Identify which cell holds the provided text, then report its (x, y) central coordinate. 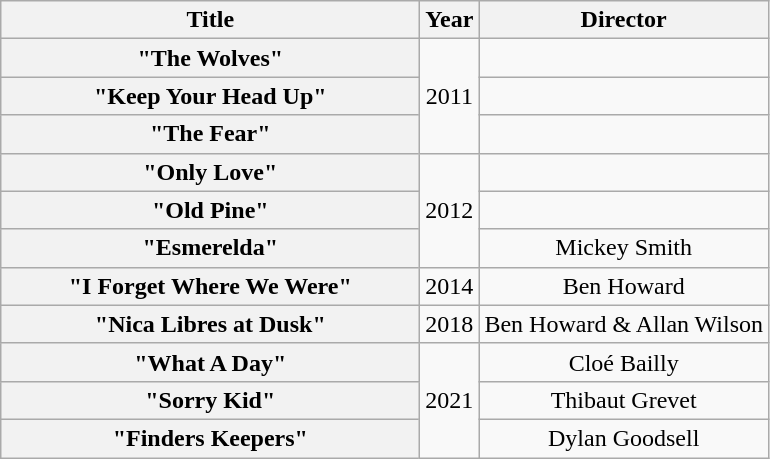
"Only Love" (210, 172)
Cloé Bailly (624, 362)
"Esmerelda" (210, 248)
Mickey Smith (624, 248)
"Finders Keepers" (210, 438)
Dylan Goodsell (624, 438)
2021 (450, 400)
Thibaut Grevet (624, 400)
"What A Day" (210, 362)
Director (624, 20)
Ben Howard (624, 286)
Year (450, 20)
"The Wolves" (210, 58)
"Old Pine" (210, 210)
2011 (450, 96)
Ben Howard & Allan Wilson (624, 324)
"Sorry Kid" (210, 400)
"The Fear" (210, 134)
"I Forget Where We Were" (210, 286)
"Keep Your Head Up" (210, 96)
2018 (450, 324)
2014 (450, 286)
2012 (450, 210)
"Nica Libres at Dusk" (210, 324)
Title (210, 20)
